Detect which cell encompasses the target text, then output its (x, y) center coordinate. 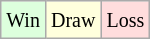
Win (24, 20)
Draw (72, 20)
Loss (126, 20)
